Locate the cell with the specified text and output its [X, Y] center coordinate. 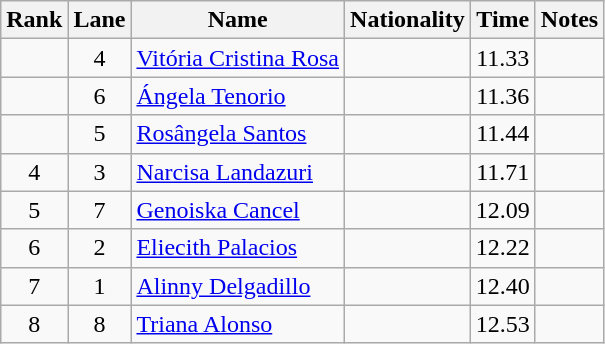
Lane [100, 20]
11.44 [502, 134]
1 [100, 286]
Nationality [408, 20]
Vitória Cristina Rosa [238, 58]
11.33 [502, 58]
Rank [34, 20]
11.36 [502, 96]
Triana Alonso [238, 324]
2 [100, 248]
Rosângela Santos [238, 134]
Notes [569, 20]
11.71 [502, 172]
Name [238, 20]
3 [100, 172]
Genoiska Cancel [238, 210]
12.53 [502, 324]
12.22 [502, 248]
12.09 [502, 210]
Narcisa Landazuri [238, 172]
12.40 [502, 286]
Alinny Delgadillo [238, 286]
Time [502, 20]
Eliecith Palacios [238, 248]
Ángela Tenorio [238, 96]
